Provide the (x, y) coordinate of the cell's center where the given text is located.  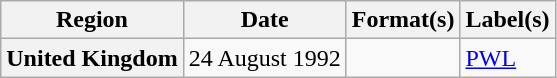
Format(s) (403, 20)
Date (264, 20)
24 August 1992 (264, 58)
United Kingdom (92, 58)
Region (92, 20)
Label(s) (508, 20)
PWL (508, 58)
